Determine the (x, y) coordinate at the center of the cell enclosing the given text.  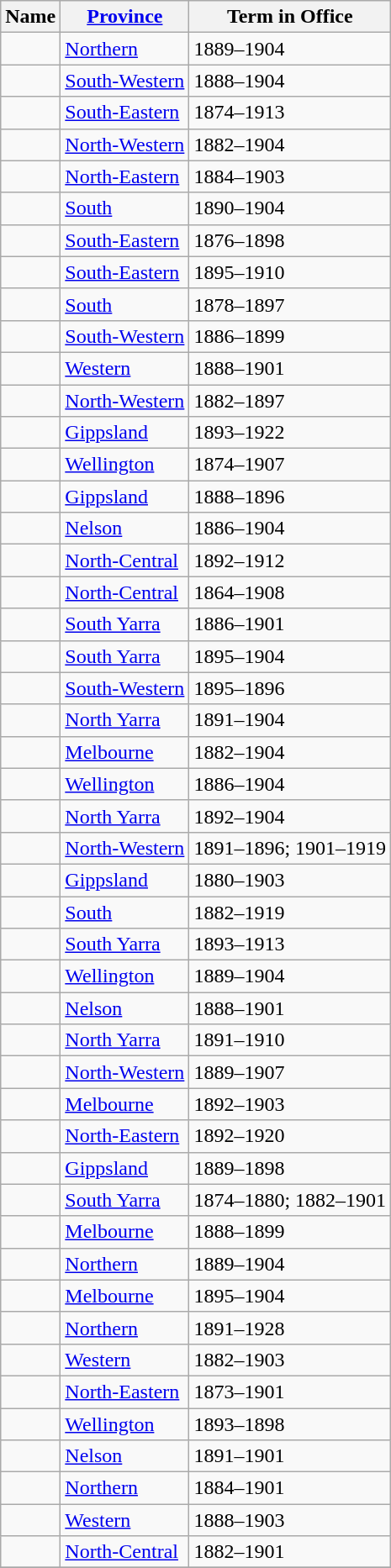
1893–1922 (290, 433)
1884–1903 (290, 176)
1889–1907 (290, 1072)
Name (30, 17)
1891–1896; 1901–1919 (290, 848)
1895–1896 (290, 688)
1882–1919 (290, 912)
1892–1912 (290, 560)
1893–1913 (290, 944)
1888–1896 (290, 497)
1891–1901 (290, 1456)
1888–1899 (290, 1232)
1874–1907 (290, 465)
1892–1920 (290, 1136)
1892–1904 (290, 816)
1891–1928 (290, 1328)
1890–1904 (290, 208)
1891–1904 (290, 720)
1882–1903 (290, 1360)
1873–1901 (290, 1392)
1889–1898 (290, 1168)
Province (124, 17)
1891–1910 (290, 1040)
1884–1901 (290, 1488)
1886–1899 (290, 336)
1882–1897 (290, 401)
1878–1897 (290, 304)
1892–1903 (290, 1104)
1880–1903 (290, 880)
Term in Office (290, 17)
1895–1910 (290, 272)
1886–1901 (290, 624)
1864–1908 (290, 592)
1874–1913 (290, 113)
1893–1898 (290, 1424)
1882–1901 (290, 1552)
1888–1904 (290, 81)
1888–1903 (290, 1520)
1876–1898 (290, 240)
1874–1880; 1882–1901 (290, 1200)
